Capture the cell that displays the provided text and extract its [X, Y] central coordinate. 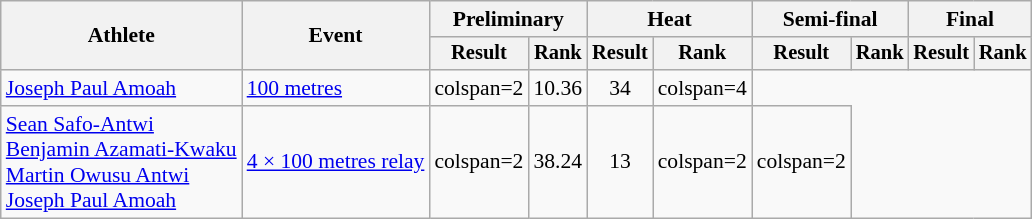
Sean Safo-AntwiBenjamin Azamati-KwakuMartin Owusu AntwiJoseph Paul Amoah [122, 162]
Event [336, 36]
Semi-final [830, 19]
Final [970, 19]
Heat [670, 19]
colspan=4 [702, 88]
34 [620, 88]
100 metres [336, 88]
4 × 100 metres relay [336, 162]
Joseph Paul Amoah [122, 88]
10.36 [558, 88]
Athlete [122, 36]
38.24 [558, 162]
Preliminary [508, 19]
13 [620, 162]
